Locate the cell with the specified text and output its (x, y) center coordinate. 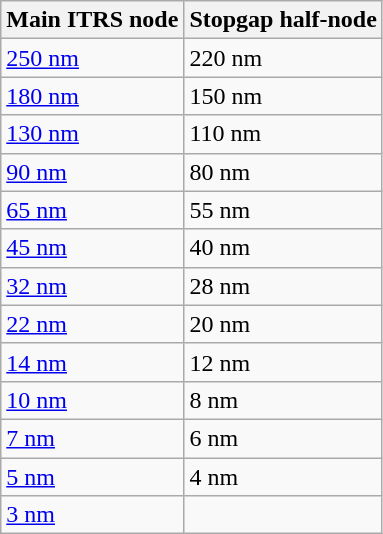
10 nm (92, 400)
12 nm (283, 362)
110 nm (283, 134)
Main ITRS node (92, 20)
45 nm (92, 248)
14 nm (92, 362)
8 nm (283, 400)
80 nm (283, 172)
250 nm (92, 58)
180 nm (92, 96)
130 nm (92, 134)
150 nm (283, 96)
Stopgap half-node (283, 20)
3 nm (92, 515)
55 nm (283, 210)
22 nm (92, 324)
4 nm (283, 477)
28 nm (283, 286)
7 nm (92, 438)
32 nm (92, 286)
220 nm (283, 58)
20 nm (283, 324)
40 nm (283, 248)
5 nm (92, 477)
65 nm (92, 210)
6 nm (283, 438)
90 nm (92, 172)
